For the text-containing cell, return its midpoint in [X, Y] coordinate format. 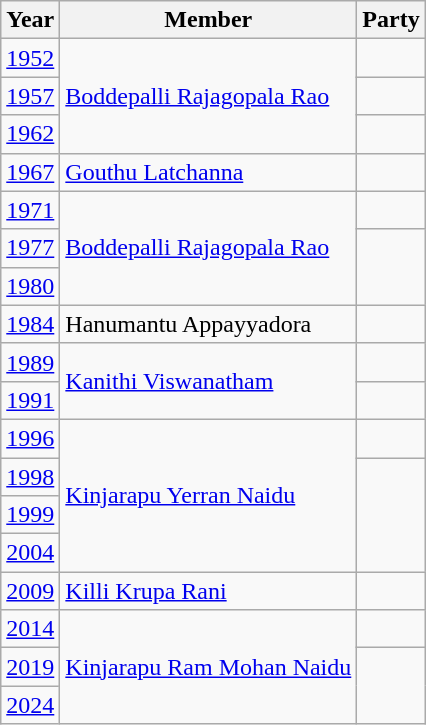
2014 [30, 629]
1957 [30, 96]
1962 [30, 134]
2004 [30, 553]
Kanithi Viswanatham [208, 381]
1952 [30, 58]
1984 [30, 324]
Year [30, 20]
Party [391, 20]
1971 [30, 210]
1991 [30, 400]
1977 [30, 248]
Kinjarapu Ram Mohan Naidu [208, 667]
1998 [30, 477]
1980 [30, 286]
Hanumantu Appayyadora [208, 324]
Member [208, 20]
2019 [30, 667]
1999 [30, 515]
1967 [30, 172]
1996 [30, 438]
1989 [30, 362]
Gouthu Latchanna [208, 172]
2024 [30, 705]
Kinjarapu Yerran Naidu [208, 495]
Killi Krupa Rani [208, 591]
2009 [30, 591]
